Identify which cell holds the provided text, then report its [X, Y] central coordinate. 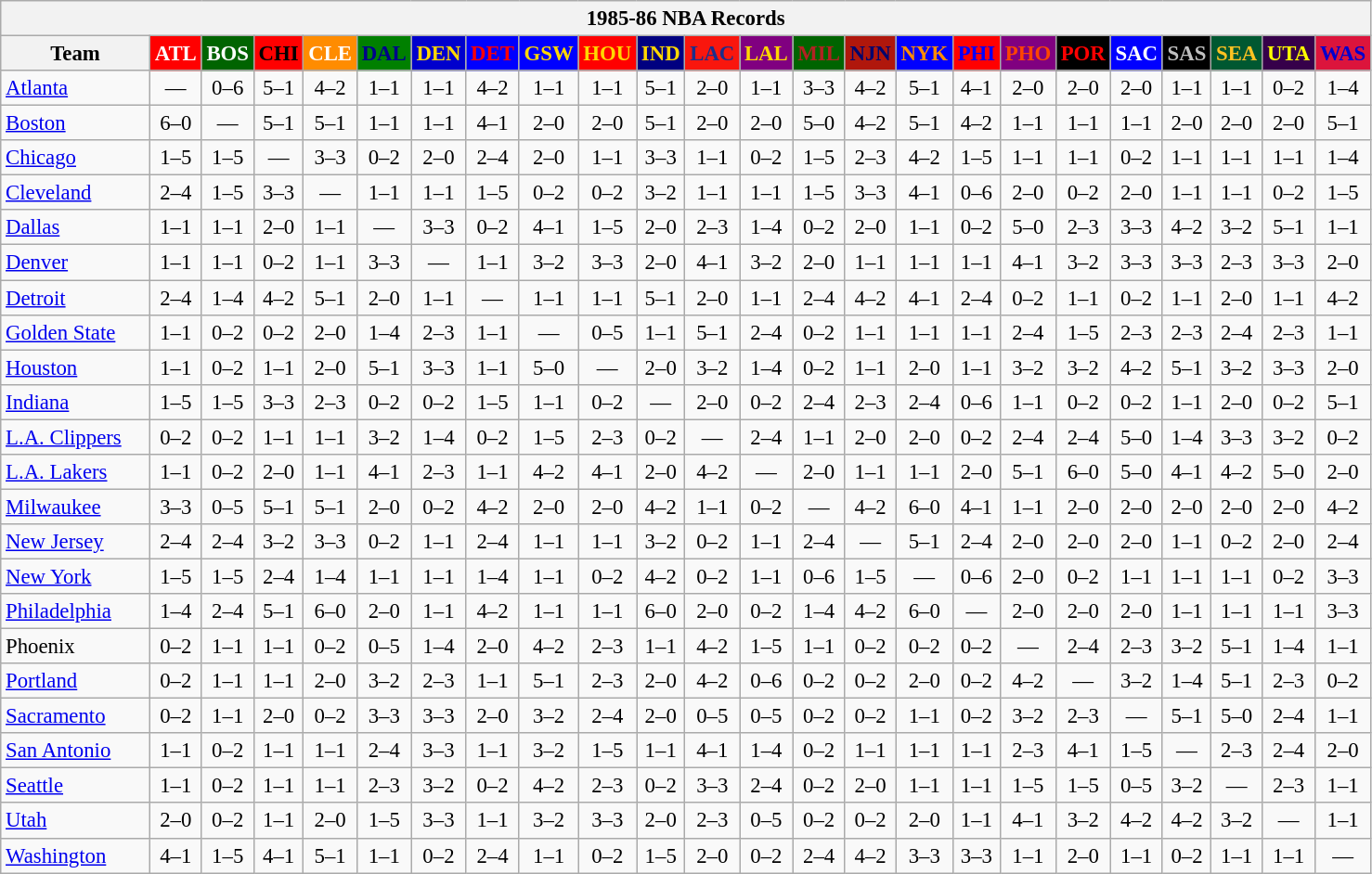
HOU [607, 54]
CLE [330, 54]
DEN [438, 54]
POR [1082, 54]
DET [492, 54]
NJN [871, 54]
Houston [76, 367]
LAC [713, 54]
Sacramento [76, 716]
Portland [76, 681]
LAL [767, 54]
New York [76, 576]
ATL [175, 54]
L.A. Clippers [76, 437]
Utah [76, 821]
CHI [278, 54]
IND [661, 54]
Milwaukee [76, 507]
Phoenix [76, 647]
Denver [76, 263]
BOS [227, 54]
Chicago [76, 158]
SEA [1236, 54]
Indiana [76, 402]
GSW [549, 54]
PHI [977, 54]
1985-86 NBA Records [686, 19]
UTA [1288, 54]
SAS [1186, 54]
Dallas [76, 227]
Team [76, 54]
SAC [1136, 54]
Detroit [76, 298]
Atlanta [76, 88]
NYK [925, 54]
Seattle [76, 786]
Cleveland [76, 193]
DAL [384, 54]
San Antonio [76, 751]
WAS [1343, 54]
MIL [819, 54]
Washington [76, 855]
PHO [1028, 54]
New Jersey [76, 542]
Golden State [76, 332]
Boston [76, 123]
Philadelphia [76, 611]
L.A. Lakers [76, 472]
